Capture the cell that displays the provided text and extract its (X, Y) central coordinate. 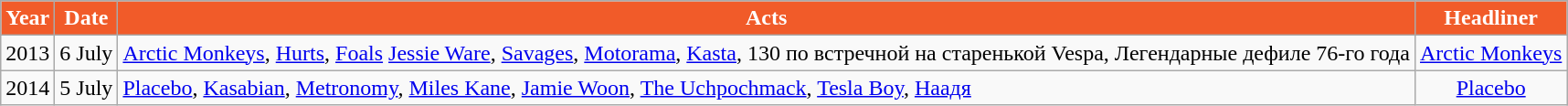
6 July (86, 53)
Date (86, 18)
Headliner (1490, 18)
5 July (86, 88)
2013 (27, 53)
2014 (27, 88)
Arctic Monkeys, Hurts, Foals Jessie Ware, Savages, Motorama, Kasta, 130 по встречной на старенькой Vespa, Легендарные дефиле 76-го года (767, 53)
Acts (767, 18)
Placebo, Kasabian, Metronomy, Miles Kane, Jamie Woon, The Uchpochmack, Tesla Boy, Наадя (767, 88)
Year (27, 18)
Arctic Monkeys (1490, 53)
Placebo (1490, 88)
